Scan for the cell matching the given text and deliver its [X, Y] coordinate at center. 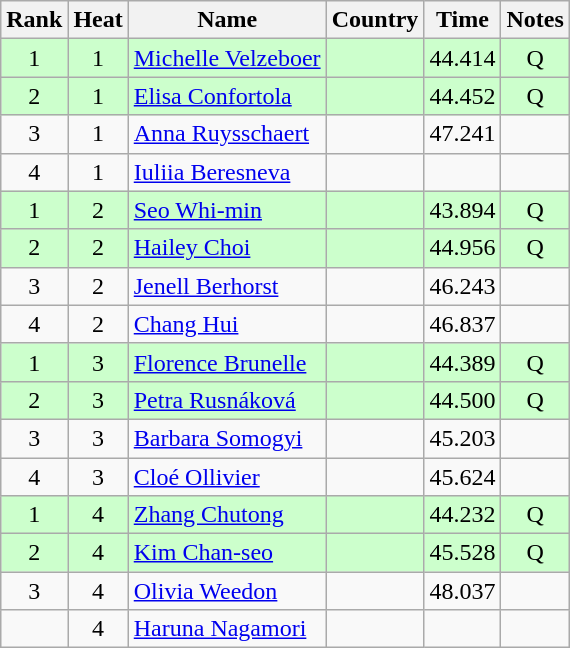
44.232 [462, 515]
Haruna Nagamori [227, 629]
Seo Whi-min [227, 210]
43.894 [462, 210]
Name [227, 20]
44.389 [462, 362]
Iuliia Beresneva [227, 172]
Notes [535, 20]
44.500 [462, 400]
Florence Brunelle [227, 362]
45.203 [462, 438]
Michelle Velzeboer [227, 58]
Petra Rusnáková [227, 400]
48.037 [462, 591]
Chang Hui [227, 324]
Elisa Confortola [227, 96]
Cloé Ollivier [227, 477]
47.241 [462, 134]
Hailey Choi [227, 248]
Time [462, 20]
44.452 [462, 96]
Kim Chan-seo [227, 553]
Heat [98, 20]
Country [375, 20]
Anna Ruysschaert [227, 134]
Barbara Somogyi [227, 438]
Olivia Weedon [227, 591]
Zhang Chutong [227, 515]
Rank [34, 20]
46.837 [462, 324]
Jenell Berhorst [227, 286]
45.624 [462, 477]
45.528 [462, 553]
44.956 [462, 248]
46.243 [462, 286]
44.414 [462, 58]
